Search for the cell housing the specified text and yield its [x, y] center coordinate. 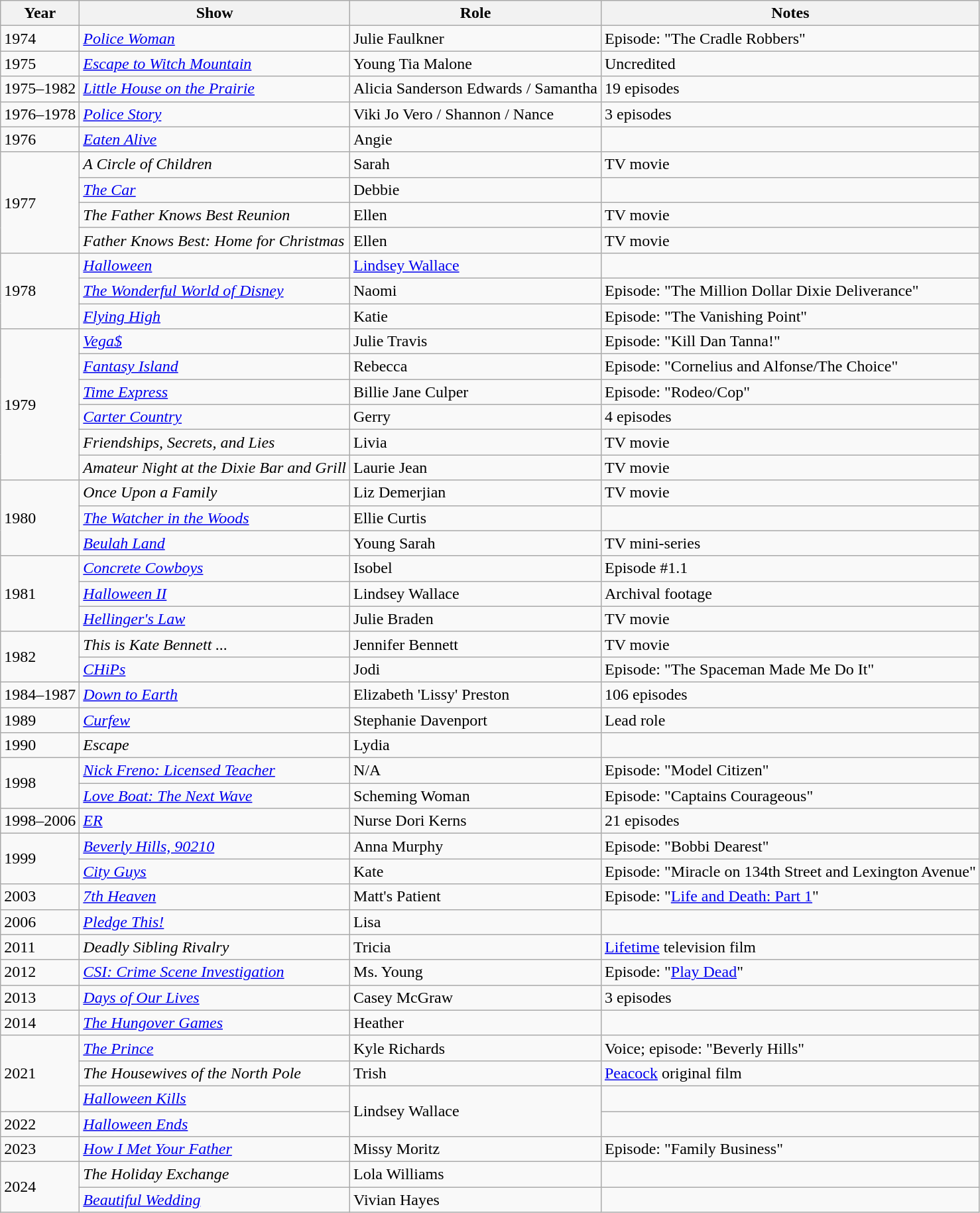
Episode: "The Vanishing Point" [790, 316]
Down to Earth [215, 694]
Notes [790, 13]
Vivian Hayes [476, 1200]
A Circle of Children [215, 164]
Episode: "Miracle on 134th Street and Lexington Avenue" [790, 871]
Billie Jane Culper [476, 392]
Episode: "Model Citizen" [790, 771]
Episode: "Bobbi Dearest" [790, 846]
Police Story [215, 114]
Halloween II [215, 594]
Debbie [476, 190]
How I Met Your Father [215, 1149]
1979 [40, 405]
Once Upon a Family [215, 493]
Rebecca [476, 367]
1975 [40, 64]
Episode: "The Spaceman Made Me Do It" [790, 669]
The Father Knows Best Reunion [215, 215]
2014 [40, 1023]
Missy Moritz [476, 1149]
The Holiday Exchange [215, 1175]
1976–1978 [40, 114]
Days of Our Lives [215, 997]
Fantasy Island [215, 367]
Lead role [790, 720]
Episode: "Life and Death: Part 1" [790, 897]
19 episodes [790, 89]
Isobel [476, 568]
2011 [40, 947]
Laurie Jean [476, 468]
Katie [476, 316]
Little House on the Prairie [215, 89]
Police Woman [215, 38]
Escape [215, 745]
1977 [40, 202]
Lydia [476, 745]
The Watcher in the Woods [215, 518]
Halloween [215, 265]
Uncredited [790, 64]
Tricia [476, 947]
Alicia Sanderson Edwards / Samantha [476, 89]
Kate [476, 871]
Love Boat: The Next Wave [215, 796]
Archival footage [790, 594]
Livia [476, 442]
1981 [40, 594]
Escape to Witch Mountain [215, 64]
2013 [40, 997]
1998 [40, 783]
1998–2006 [40, 821]
1974 [40, 38]
Show [215, 13]
This is Kate Bennett ... [215, 644]
Jennifer Bennett [476, 644]
Young Tia Malone [476, 64]
2003 [40, 897]
Trish [476, 1073]
1976 [40, 139]
CSI: Crime Scene Investigation [215, 972]
Episode: "Cornelius and Alfonse/The Choice" [790, 367]
Episode: "Captains Courageous" [790, 796]
106 episodes [790, 694]
Curfew [215, 720]
Episode: "Rodeo/Cop" [790, 392]
2022 [40, 1124]
Vega$ [215, 342]
Voice; episode: "Beverly Hills" [790, 1048]
Episode #1.1 [790, 568]
Beautiful Wedding [215, 1200]
Gerry [476, 417]
Elizabeth 'Lissy' Preston [476, 694]
Nurse Dori Kerns [476, 821]
N/A [476, 771]
1984–1987 [40, 694]
Episode: "Kill Dan Tanna!" [790, 342]
Beverly Hills, 90210 [215, 846]
The Prince [215, 1048]
2023 [40, 1149]
2012 [40, 972]
Kyle Richards [476, 1048]
Carter Country [215, 417]
Jodi [476, 669]
CHiPs [215, 669]
Anna Murphy [476, 846]
7th Heaven [215, 897]
The Housewives of the North Pole [215, 1073]
Julie Braden [476, 619]
Role [476, 13]
1982 [40, 657]
Nick Freno: Licensed Teacher [215, 771]
Episode: "Family Business" [790, 1149]
Lisa [476, 922]
Episode: "The Million Dollar Dixie Deliverance" [790, 290]
Young Sarah [476, 543]
Peacock original film [790, 1073]
Halloween Ends [215, 1124]
Stephanie Davenport [476, 720]
Liz Demerjian [476, 493]
Year [40, 13]
Lola Williams [476, 1175]
Matt's Patient [476, 897]
2021 [40, 1073]
The Hungover Games [215, 1023]
Episode: "Play Dead" [790, 972]
Lifetime television film [790, 947]
Father Knows Best: Home for Christmas [215, 240]
1989 [40, 720]
Ellie Curtis [476, 518]
21 episodes [790, 821]
Amateur Night at the Dixie Bar and Grill [215, 468]
ER [215, 821]
2024 [40, 1187]
Concrete Cowboys [215, 568]
1980 [40, 518]
2006 [40, 922]
Naomi [476, 290]
City Guys [215, 871]
1978 [40, 290]
Hellinger's Law [215, 619]
Halloween Kills [215, 1098]
4 episodes [790, 417]
Julie Faulkner [476, 38]
The Wonderful World of Disney [215, 290]
Viki Jo Vero / Shannon / Nance [476, 114]
Angie [476, 139]
The Car [215, 190]
Episode: "The Cradle Robbers" [790, 38]
Friendships, Secrets, and Lies [215, 442]
Pledge This! [215, 922]
1999 [40, 859]
1975–1982 [40, 89]
Sarah [476, 164]
1990 [40, 745]
Eaten Alive [215, 139]
Beulah Land [215, 543]
Scheming Woman [476, 796]
Ms. Young [476, 972]
Heather [476, 1023]
TV mini-series [790, 543]
Time Express [215, 392]
Julie Travis [476, 342]
Deadly Sibling Rivalry [215, 947]
Flying High [215, 316]
Casey McGraw [476, 997]
